Locate the cell with the specified text and output its [X, Y] center coordinate. 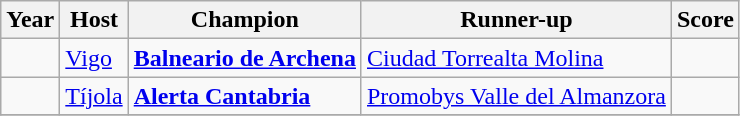
Promobys Valle del Almanzora [516, 96]
Alerta Cantabria [244, 96]
Score [705, 20]
Runner-up [516, 20]
Host [94, 20]
Year [30, 20]
Balneario de Archena [244, 58]
Champion [244, 20]
Vigo [94, 58]
Tíjola [94, 96]
Ciudad Torrealta Molina [516, 58]
